Search for the cell housing the specified text and yield its (X, Y) center coordinate. 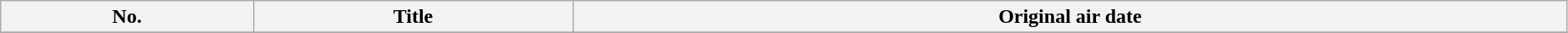
No. (127, 17)
Title (413, 17)
Original air date (1071, 17)
